Detect which cell encompasses the target text, then output its (X, Y) center coordinate. 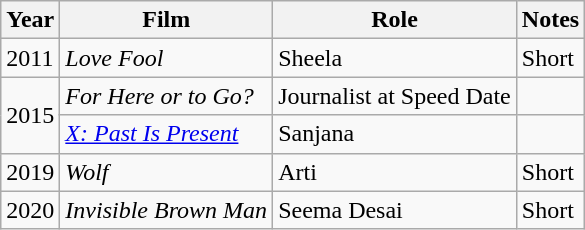
Notes (550, 20)
Wolf (166, 172)
X: Past Is Present (166, 134)
Sanjana (395, 134)
2019 (30, 172)
2015 (30, 115)
Role (395, 20)
2011 (30, 58)
Film (166, 20)
Seema Desai (395, 210)
Journalist at Speed Date (395, 96)
Arti (395, 172)
For Here or to Go? (166, 96)
Sheela (395, 58)
Year (30, 20)
Love Fool (166, 58)
2020 (30, 210)
Invisible Brown Man (166, 210)
